For the text-containing cell, return its midpoint in (X, Y) coordinate format. 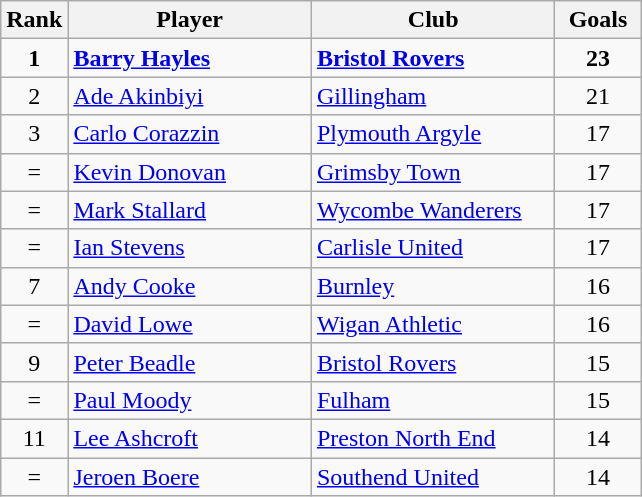
Peter Beadle (190, 362)
9 (34, 362)
11 (34, 438)
Plymouth Argyle (433, 134)
Paul Moody (190, 400)
Lee Ashcroft (190, 438)
23 (598, 58)
Gillingham (433, 96)
Barry Hayles (190, 58)
Goals (598, 20)
David Lowe (190, 324)
Carlisle United (433, 248)
Preston North End (433, 438)
7 (34, 286)
21 (598, 96)
Ian Stevens (190, 248)
2 (34, 96)
Grimsby Town (433, 172)
Player (190, 20)
Jeroen Boere (190, 477)
1 (34, 58)
3 (34, 134)
Andy Cooke (190, 286)
Rank (34, 20)
Club (433, 20)
Kevin Donovan (190, 172)
Burnley (433, 286)
Ade Akinbiyi (190, 96)
Wycombe Wanderers (433, 210)
Fulham (433, 400)
Wigan Athletic (433, 324)
Southend United (433, 477)
Carlo Corazzin (190, 134)
Mark Stallard (190, 210)
